Determine the [X, Y] coordinate at the center of the cell enclosing the given text.  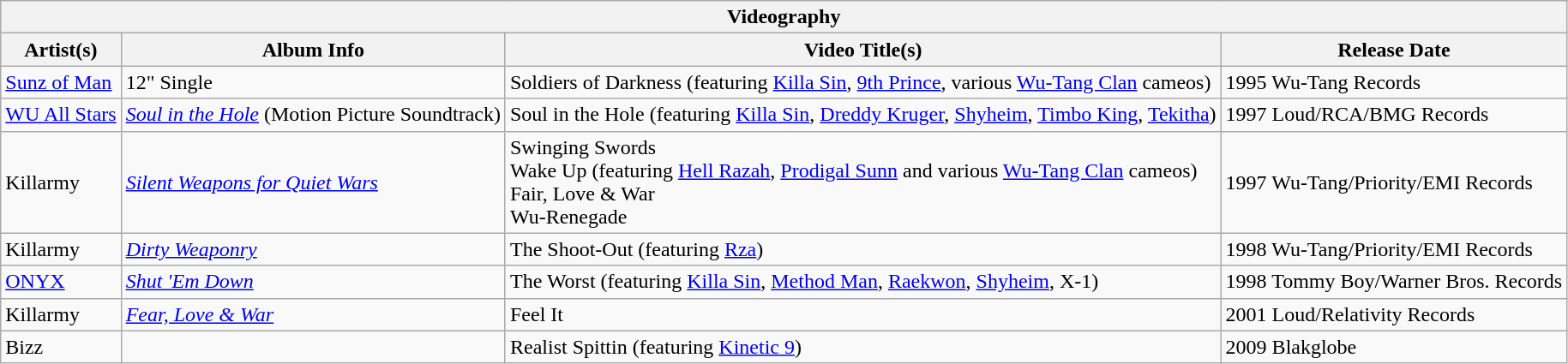
Videography [784, 17]
Feel It [862, 314]
Bizz [61, 347]
12" Single [313, 82]
Soul in the Hole (featuring Killa Sin, Dreddy Kruger, Shyheim, Timbo King, Tekitha) [862, 115]
WU All Stars [61, 115]
Realist Spittin (featuring Kinetic 9) [862, 347]
2009 Blakglobe [1394, 347]
Soldiers of Darkness (featuring Killa Sin, 9th Prince, various Wu-Tang Clan cameos) [862, 82]
ONYX [61, 282]
Swinging SwordsWake Up (featuring Hell Razah, Prodigal Sunn and various Wu-Tang Clan cameos) Fair, Love & WarWu-Renegade [862, 182]
Fear, Love & War [313, 314]
2001 Loud/Relativity Records [1394, 314]
Shut 'Em Down [313, 282]
The Shoot-Out (featuring Rza) [862, 249]
Release Date [1394, 50]
Silent Weapons for Quiet Wars [313, 182]
The Worst (featuring Killa Sin, Method Man, Raekwon, Shyheim, X-1) [862, 282]
Dirty Weaponry [313, 249]
1995 Wu-Tang Records [1394, 82]
Album Info [313, 50]
Artist(s) [61, 50]
1997 Wu-Tang/Priority/EMI Records [1394, 182]
1997 Loud/RCA/BMG Records [1394, 115]
Soul in the Hole (Motion Picture Soundtrack) [313, 115]
Sunz of Man [61, 82]
Video Title(s) [862, 50]
1998 Wu-Tang/Priority/EMI Records [1394, 249]
1998 Tommy Boy/Warner Bros. Records [1394, 282]
